For the text-containing cell, return its midpoint in [x, y] coordinate format. 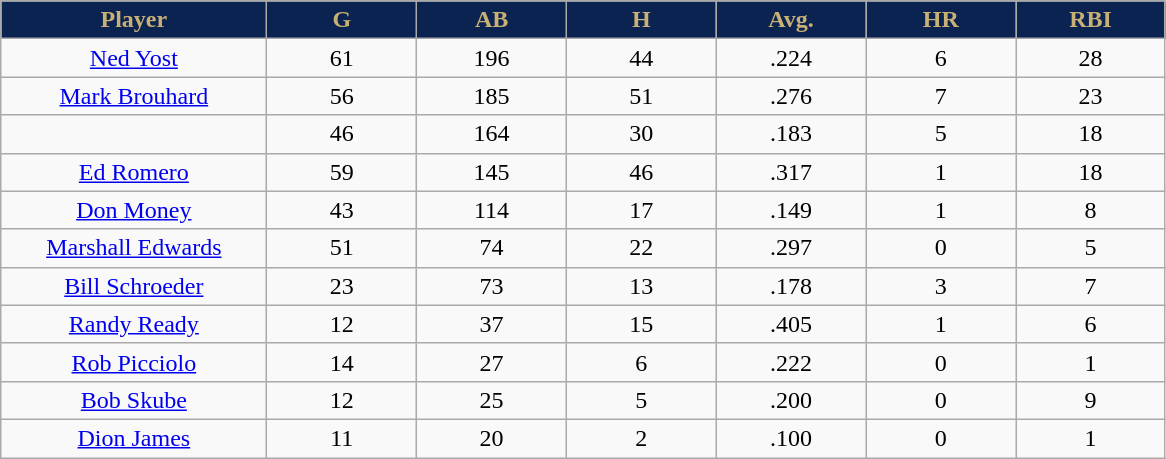
Bill Schroeder [134, 286]
17 [641, 210]
145 [492, 172]
.149 [791, 210]
15 [641, 324]
.297 [791, 248]
Player [134, 20]
25 [492, 400]
164 [492, 134]
Randy Ready [134, 324]
Dion James [134, 438]
Ed Romero [134, 172]
.222 [791, 362]
114 [492, 210]
30 [641, 134]
73 [492, 286]
.405 [791, 324]
.224 [791, 58]
Bob Skube [134, 400]
.317 [791, 172]
44 [641, 58]
H [641, 20]
.276 [791, 96]
56 [342, 96]
13 [641, 286]
8 [1091, 210]
AB [492, 20]
61 [342, 58]
Marshall Edwards [134, 248]
Don Money [134, 210]
20 [492, 438]
2 [641, 438]
Rob Picciolo [134, 362]
G [342, 20]
59 [342, 172]
14 [342, 362]
Ned Yost [134, 58]
9 [1091, 400]
11 [342, 438]
3 [941, 286]
22 [641, 248]
.200 [791, 400]
74 [492, 248]
196 [492, 58]
37 [492, 324]
185 [492, 96]
.183 [791, 134]
HR [941, 20]
Mark Brouhard [134, 96]
28 [1091, 58]
Avg. [791, 20]
.100 [791, 438]
.178 [791, 286]
43 [342, 210]
RBI [1091, 20]
27 [492, 362]
